Return (X, Y) of the center of cell containing provided text 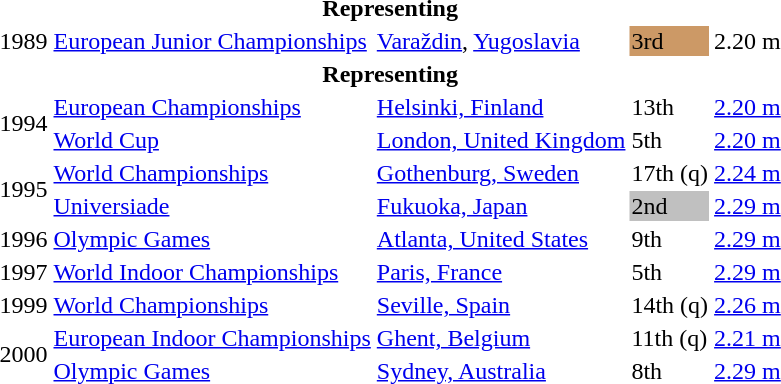
14th (q) (670, 305)
European Junior Championships (212, 41)
World Indoor Championships (212, 272)
Helsinki, Finland (501, 107)
Atlanta, United States (501, 239)
European Indoor Championships (212, 338)
3rd (670, 41)
Ghent, Belgium (501, 338)
Gothenburg, Sweden (501, 173)
11th (q) (670, 338)
Seville, Spain (501, 305)
17th (q) (670, 173)
World Cup (212, 140)
London, United Kingdom (501, 140)
9th (670, 239)
European Championships (212, 107)
Fukuoka, Japan (501, 206)
Varaždin, Yugoslavia (501, 41)
Paris, France (501, 272)
Olympic Games (212, 239)
Universiade (212, 206)
13th (670, 107)
2nd (670, 206)
